Identify which cell holds the provided text, then report its (x, y) central coordinate. 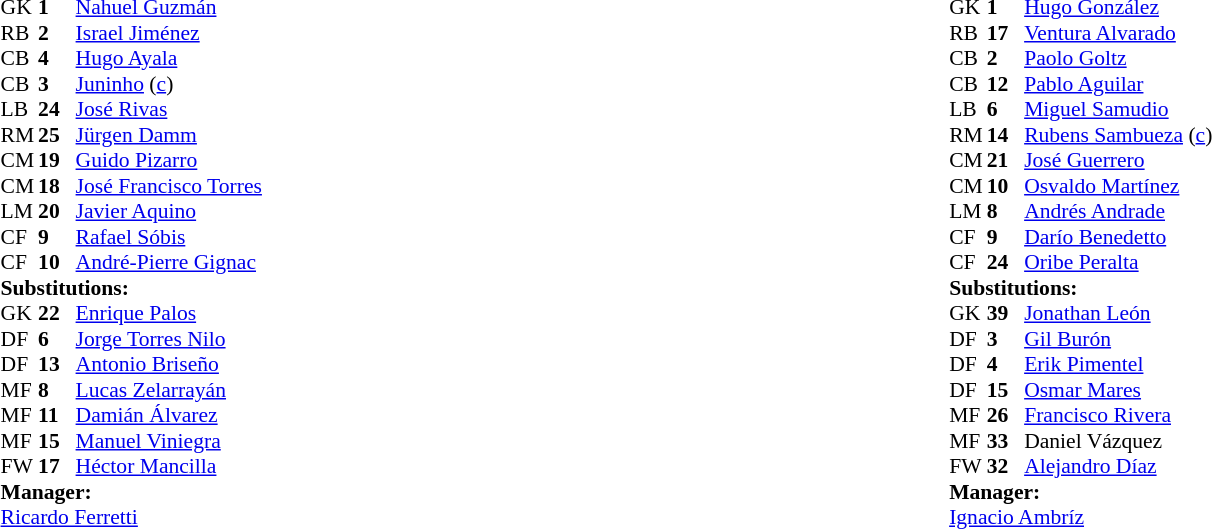
Erik Pimentel (1118, 365)
Francisco Rivera (1118, 415)
Gil Burón (1118, 339)
Paolo Goltz (1118, 59)
14 (1006, 135)
Darío Benedetto (1118, 237)
José Guerrero (1118, 161)
32 (1006, 467)
Jürgen Damm (169, 135)
25 (57, 135)
Alejandro Díaz (1118, 467)
Rafael Sóbis (169, 237)
Manuel Viniegra (169, 441)
11 (57, 415)
Hugo Ayala (169, 59)
Damián Álvarez (169, 415)
Daniel Vázquez (1118, 441)
Lucas Zelarrayán (169, 390)
20 (57, 211)
26 (1006, 415)
André-Pierre Gignac (169, 263)
José Rivas (169, 109)
Miguel Samudio (1118, 109)
Pablo Aguilar (1118, 84)
Jorge Torres Nilo (169, 339)
Oribe Peralta (1118, 263)
Israel Jiménez (169, 33)
39 (1006, 313)
Andrés Andrade (1118, 211)
22 (57, 313)
21 (1006, 161)
13 (57, 365)
12 (1006, 84)
33 (1006, 441)
Osvaldo Martínez (1118, 186)
Enrique Palos (169, 313)
José Francisco Torres (169, 186)
Juninho (c) (169, 84)
Héctor Mancilla (169, 467)
Guido Pizarro (169, 161)
Antonio Briseño (169, 365)
Javier Aquino (169, 211)
Jonathan León (1118, 313)
Ventura Alvarado (1118, 33)
Rubens Sambueza (c) (1118, 135)
Osmar Mares (1118, 390)
19 (57, 161)
18 (57, 186)
